Scan for the cell matching the given text and deliver its [X, Y] coordinate at center. 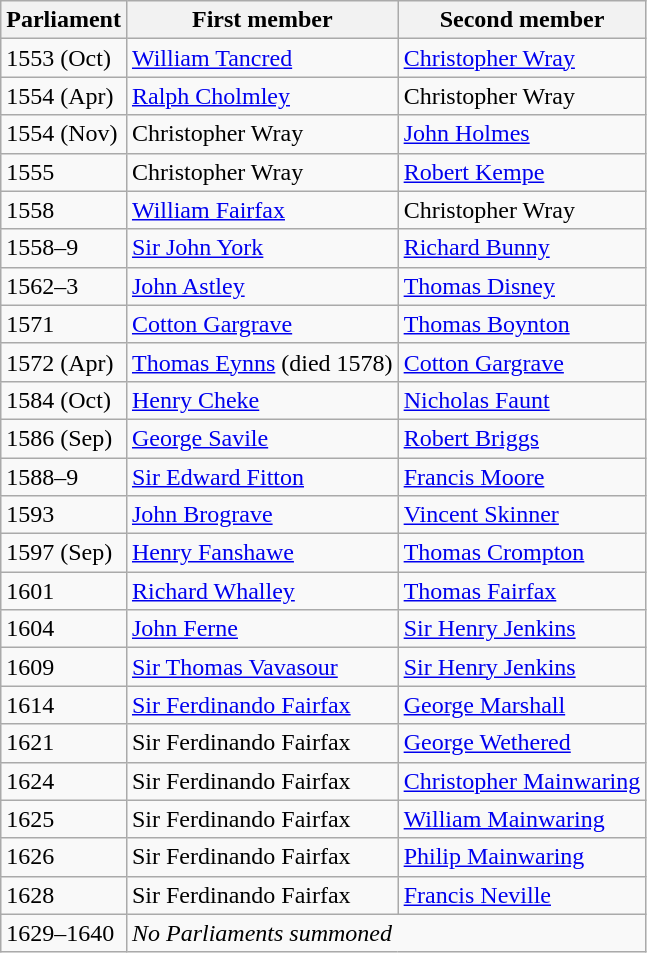
1597 (Sep) [64, 553]
Richard Bunny [522, 248]
1624 [64, 781]
Sir John York [262, 248]
Ralph Cholmley [262, 96]
1584 (Oct) [64, 400]
1609 [64, 667]
George Savile [262, 438]
1558 [64, 210]
1562–3 [64, 286]
1554 (Nov) [64, 134]
Thomas Boynton [522, 324]
John Astley [262, 286]
1625 [64, 819]
Philip Mainwaring [522, 857]
1601 [64, 591]
Nicholas Faunt [522, 400]
1614 [64, 705]
George Wethered [522, 743]
Sir Edward Fitton [262, 477]
John Holmes [522, 134]
Henry Cheke [262, 400]
George Marshall [522, 705]
1621 [64, 743]
Robert Briggs [522, 438]
Vincent Skinner [522, 515]
William Mainwaring [522, 819]
1571 [64, 324]
1586 (Sep) [64, 438]
Thomas Crompton [522, 553]
First member [262, 20]
1588–9 [64, 477]
1553 (Oct) [64, 58]
1628 [64, 895]
Francis Neville [522, 895]
John Ferne [262, 629]
Thomas Eynns (died 1578) [262, 362]
William Fairfax [262, 210]
1555 [64, 172]
Christopher Mainwaring [522, 781]
Richard Whalley [262, 591]
1629–1640 [64, 933]
Thomas Fairfax [522, 591]
1626 [64, 857]
Francis Moore [522, 477]
1593 [64, 515]
Parliament [64, 20]
1572 (Apr) [64, 362]
John Brograve [262, 515]
1604 [64, 629]
Robert Kempe [522, 172]
Sir Thomas Vavasour [262, 667]
Thomas Disney [522, 286]
Second member [522, 20]
Henry Fanshawe [262, 553]
1554 (Apr) [64, 96]
1558–9 [64, 248]
William Tancred [262, 58]
No Parliaments summoned [386, 933]
